Determine the [x, y] coordinate at the center of the cell enclosing the given text.  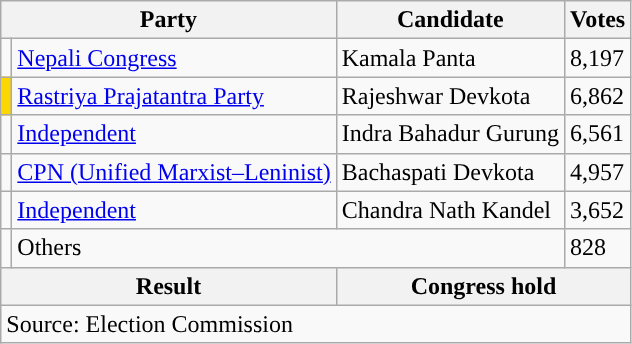
Congress hold [484, 286]
Chandra Nath Kandel [450, 210]
Votes [598, 20]
Rastriya Prajatantra Party [174, 96]
Source: Election Commission [316, 324]
828 [598, 248]
Nepali Congress [174, 58]
4,957 [598, 172]
6,862 [598, 96]
Bachaspati Devkota [450, 172]
8,197 [598, 58]
Indra Bahadur Gurung [450, 134]
3,652 [598, 210]
Others [288, 248]
Kamala Panta [450, 58]
Result [168, 286]
6,561 [598, 134]
CPN (Unified Marxist–Leninist) [174, 172]
Candidate [450, 20]
Rajeshwar Devkota [450, 96]
Party [168, 20]
